Search for the cell housing the specified text and yield its [x, y] center coordinate. 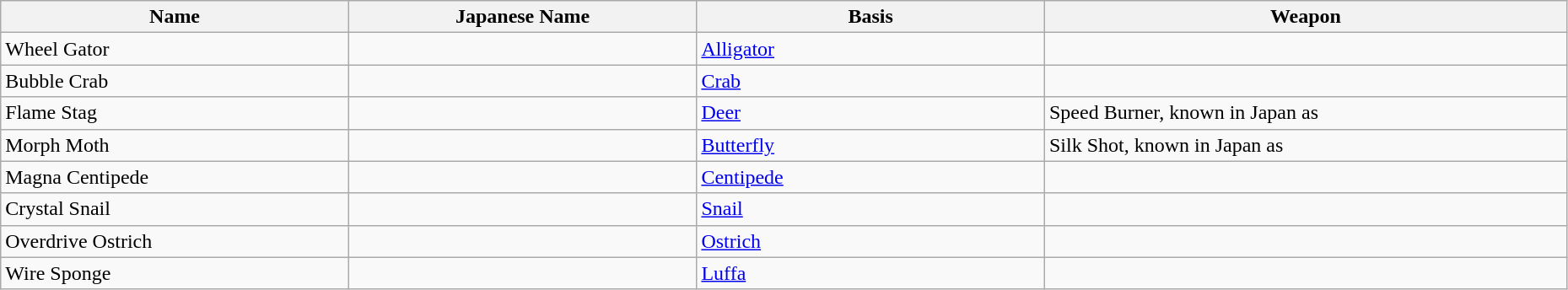
Flame Stag [175, 113]
Speed Burner, known in Japan as [1306, 113]
Overdrive Ostrich [175, 241]
Magna Centipede [175, 177]
Morph Moth [175, 145]
Name [175, 17]
Basis [870, 17]
Wire Sponge [175, 273]
Wheel Gator [175, 49]
Weapon [1306, 17]
Bubble Crab [175, 81]
Deer [870, 113]
Crab [870, 81]
Butterfly [870, 145]
Crystal Snail [175, 209]
Alligator [870, 49]
Luffa [870, 273]
Centipede [870, 177]
Ostrich [870, 241]
Snail [870, 209]
Silk Shot, known in Japan as [1306, 145]
Japanese Name [523, 17]
